Extract the (x, y) coordinate from the center of the cell holding the provided text.  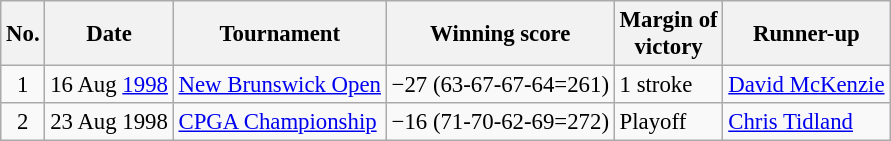
Winning score (500, 34)
Margin ofvictory (668, 34)
Playoff (668, 122)
1 (23, 85)
2 (23, 122)
−16 (71-70-62-69=272) (500, 122)
1 stroke (668, 85)
Date (109, 34)
Tournament (280, 34)
CPGA Championship (280, 122)
16 Aug 1998 (109, 85)
David McKenzie (806, 85)
Runner-up (806, 34)
No. (23, 34)
New Brunswick Open (280, 85)
23 Aug 1998 (109, 122)
Chris Tidland (806, 122)
−27 (63-67-67-64=261) (500, 85)
